Return the [x, y] coordinate for the center point of the cell that contains the specified text.  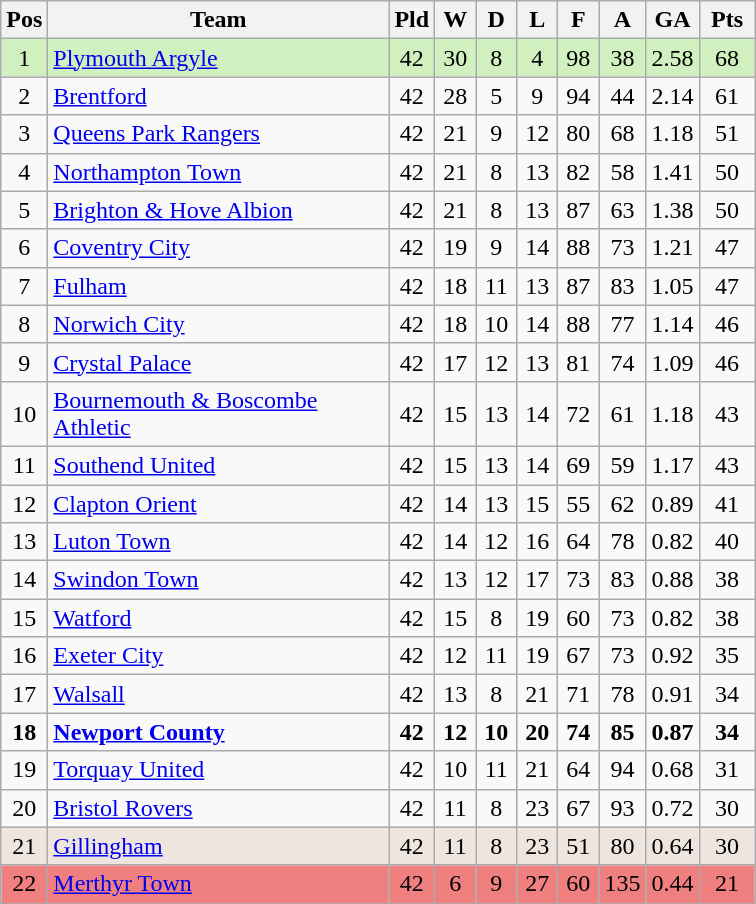
Gillingham [218, 846]
Watford [218, 618]
Exeter City [218, 656]
Newport County [218, 732]
71 [578, 694]
0.68 [672, 770]
Team [218, 20]
1.05 [672, 286]
Plymouth Argyle [218, 58]
D [496, 20]
Luton Town [218, 542]
2.58 [672, 58]
27 [538, 884]
GA [672, 20]
Pts [727, 20]
62 [622, 503]
7 [24, 286]
22 [24, 884]
63 [622, 210]
0.87 [672, 732]
1.38 [672, 210]
Brentford [218, 96]
Southend United [218, 465]
Northampton Town [218, 172]
Walsall [218, 694]
93 [622, 808]
85 [622, 732]
81 [578, 362]
0.88 [672, 580]
Pld [412, 20]
0.44 [672, 884]
135 [622, 884]
1.21 [672, 248]
0.89 [672, 503]
Bournemouth & Boscombe Athletic [218, 414]
2 [24, 96]
69 [578, 465]
35 [727, 656]
44 [622, 96]
Clapton Orient [218, 503]
31 [727, 770]
Swindon Town [218, 580]
77 [622, 324]
72 [578, 414]
82 [578, 172]
40 [727, 542]
1.41 [672, 172]
41 [727, 503]
1 [24, 58]
Merthyr Town [218, 884]
98 [578, 58]
Fulham [218, 286]
L [538, 20]
Pos [24, 20]
0.92 [672, 656]
59 [622, 465]
3 [24, 134]
0.72 [672, 808]
0.91 [672, 694]
W [456, 20]
Torquay United [218, 770]
Norwich City [218, 324]
1.17 [672, 465]
Crystal Palace [218, 362]
F [578, 20]
A [622, 20]
1.14 [672, 324]
1.09 [672, 362]
Brighton & Hove Albion [218, 210]
2.14 [672, 96]
0.64 [672, 846]
28 [456, 96]
Bristol Rovers [218, 808]
55 [578, 503]
58 [622, 172]
Queens Park Rangers [218, 134]
Coventry City [218, 248]
